Pinpoint the cell where the given text exists, returning its [x, y] midpoint coordinate. 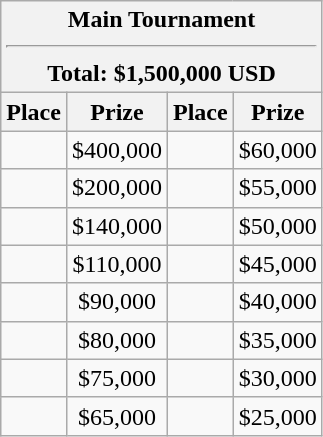
$25,000 [278, 416]
$35,000 [278, 340]
$400,000 [116, 150]
$110,000 [116, 264]
$90,000 [116, 302]
$80,000 [116, 340]
Main TournamentTotal: $1,500,000 USD [162, 47]
$60,000 [278, 150]
$40,000 [278, 302]
$55,000 [278, 188]
$140,000 [116, 226]
$200,000 [116, 188]
$75,000 [116, 378]
$30,000 [278, 378]
$50,000 [278, 226]
$45,000 [278, 264]
$65,000 [116, 416]
